Pinpoint the cell where the given text exists, returning its (X, Y) midpoint coordinate. 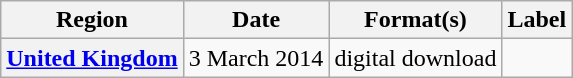
Format(s) (416, 20)
3 March 2014 (256, 58)
Label (537, 20)
United Kingdom (92, 58)
Region (92, 20)
digital download (416, 58)
Date (256, 20)
